For the text-containing cell, return its midpoint in [x, y] coordinate format. 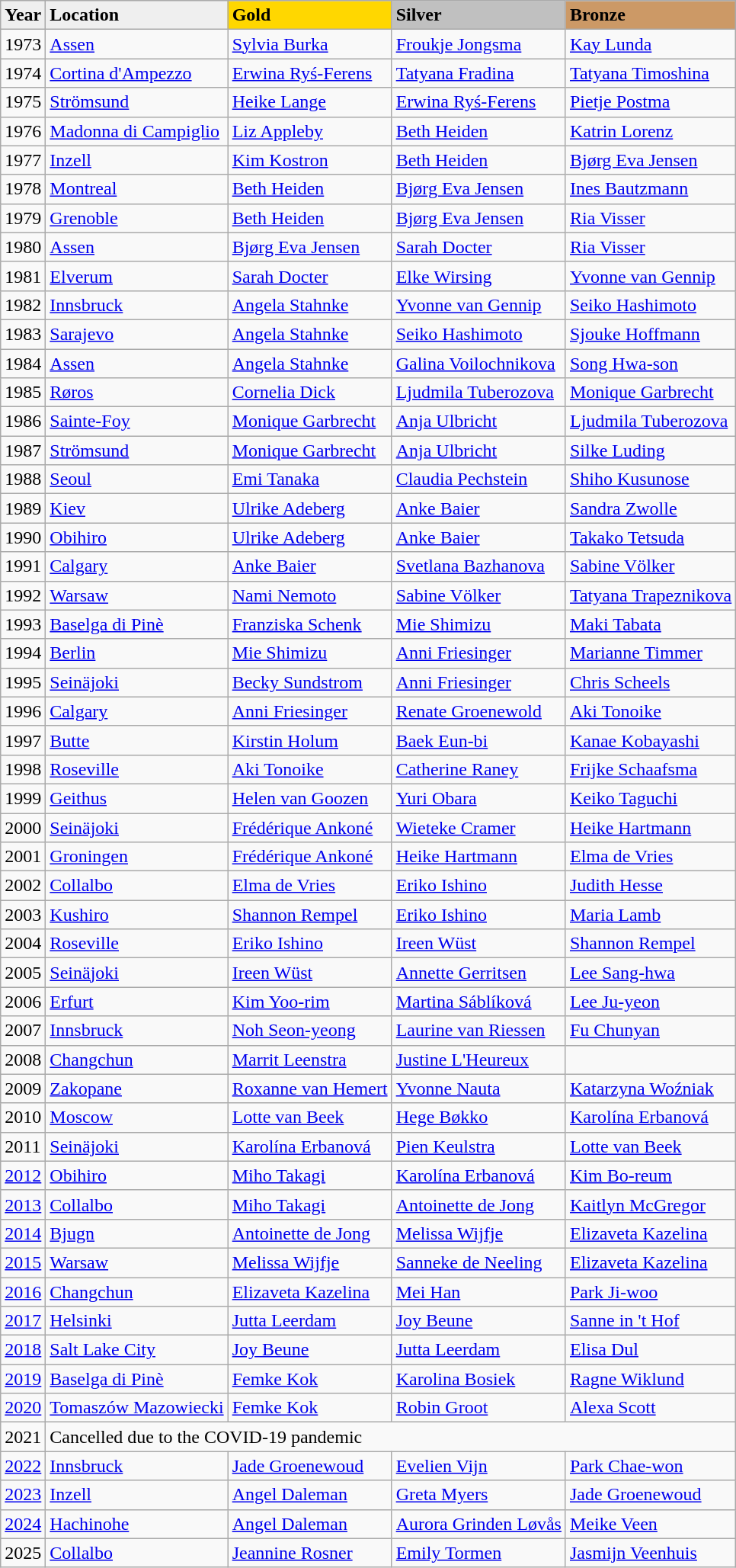
Song Hwa-son [651, 364]
Tomaszów Mazowiecki [137, 1408]
2015 [23, 1262]
Røros [137, 393]
Groningen [137, 857]
Grenoble [137, 218]
2024 [23, 1524]
1988 [23, 479]
Evelien Vijn [478, 1466]
2010 [23, 1117]
Nami Nemoto [309, 595]
Gold [309, 15]
Location [137, 15]
2019 [23, 1379]
Sanneke de Neeling [478, 1262]
Cortina d'Ampezzo [137, 73]
1981 [23, 276]
1979 [23, 218]
2014 [23, 1233]
1993 [23, 624]
2005 [23, 973]
Lee Sang-hwa [651, 973]
Jasmijn Veenhuis [651, 1553]
Kushiro [137, 915]
1996 [23, 711]
1994 [23, 653]
1990 [23, 537]
Froukje Jongsma [478, 44]
Sylvia Burka [309, 44]
2006 [23, 1002]
Becky Sundstrom [309, 682]
1978 [23, 189]
1995 [23, 682]
Moscow [137, 1117]
Sainte-Foy [137, 422]
Liz Appleby [309, 131]
1982 [23, 305]
Marrit Leenstra [309, 1060]
Kim Kostron [309, 160]
Montreal [137, 189]
1998 [23, 769]
Fu Chunyan [651, 1031]
Kirstin Holum [309, 740]
Sjouke Hoffmann [651, 334]
Kay Lunda [651, 44]
Ragne Wiklund [651, 1379]
Roxanne van Hemert [309, 1089]
1987 [23, 451]
Martina Sáblíková [478, 1002]
Zakopane [137, 1089]
Seoul [137, 479]
Shiho Kusunose [651, 479]
2022 [23, 1466]
Helsinki [137, 1321]
2002 [23, 886]
Tatyana Trapeznikova [651, 595]
2013 [23, 1204]
Justine L'Heureux [478, 1060]
Katrin Lorenz [651, 131]
Yvonne Nauta [478, 1089]
Annette Gerritsen [478, 973]
Chris Scheels [651, 682]
Kiev [137, 508]
2025 [23, 1553]
Laurine van Riessen [478, 1031]
Maki Tabata [651, 624]
Park Ji-woo [651, 1292]
Sarajevo [137, 334]
2008 [23, 1060]
1973 [23, 44]
Bjugn [137, 1233]
Tatyana Fradina [478, 73]
Cornelia Dick [309, 393]
Renate Groenewold [478, 711]
Franziska Schenk [309, 624]
1984 [23, 364]
1999 [23, 798]
Mei Han [478, 1292]
Berlin [137, 653]
Katarzyna Woźniak [651, 1089]
Alexa Scott [651, 1408]
Aurora Grinden Løvås [478, 1524]
Madonna di Campiglio [137, 131]
Robin Groot [478, 1408]
2009 [23, 1089]
2021 [23, 1437]
Hege Bøkko [478, 1117]
Pietje Postma [651, 102]
1985 [23, 393]
2023 [23, 1495]
Kaitlyn McGregor [651, 1204]
Ines Bautzmann [651, 189]
1991 [23, 566]
Jeannine Rosner [309, 1553]
1974 [23, 73]
Sandra Zwolle [651, 508]
Elverum [137, 276]
Helen van Goozen [309, 798]
Pien Keulstra [478, 1146]
Butte [137, 740]
Emi Tanaka [309, 479]
Elisa Dul [651, 1350]
1980 [23, 247]
Salt Lake City [137, 1350]
Elke Wirsing [478, 276]
2012 [23, 1175]
1992 [23, 595]
Frijke Schaafsma [651, 769]
Heike Lange [309, 102]
Kim Yoo-rim [309, 1002]
2020 [23, 1408]
Tatyana Timoshina [651, 73]
1975 [23, 102]
Maria Lamb [651, 915]
Lee Ju-yeon [651, 1002]
2007 [23, 1031]
1977 [23, 160]
Bronze [651, 15]
Geithus [137, 798]
Wieteke Cramer [478, 827]
Takako Tetsuda [651, 537]
1976 [23, 131]
Baek Eun-bi [478, 740]
Marianne Timmer [651, 653]
2016 [23, 1292]
2003 [23, 915]
Claudia Pechstein [478, 479]
Noh Seon-yeong [309, 1031]
Greta Myers [478, 1495]
1989 [23, 508]
Catherine Raney [478, 769]
Sanne in 't Hof [651, 1321]
Galina Voilochnikova [478, 364]
Silke Luding [651, 451]
2011 [23, 1146]
1997 [23, 740]
2001 [23, 857]
Hachinohe [137, 1524]
1986 [23, 422]
2017 [23, 1321]
Kim Bo-reum [651, 1175]
2018 [23, 1350]
2000 [23, 827]
Kanae Kobayashi [651, 740]
Cancelled due to the COVID-19 pandemic [391, 1437]
Year [23, 15]
Karolina Bosiek [478, 1379]
Keiko Taguchi [651, 798]
1983 [23, 334]
Emily Tormen [478, 1553]
Svetlana Bazhanova [478, 566]
2004 [23, 944]
Judith Hesse [651, 886]
Yuri Obara [478, 798]
Silver [478, 15]
Park Chae-won [651, 1466]
Erfurt [137, 1002]
Meike Veen [651, 1524]
